From the cell containing the given text, extract its center point as [x, y] coordinate. 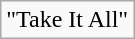
"Take It All" [68, 20]
